Capture the cell that displays the provided text and extract its (x, y) central coordinate. 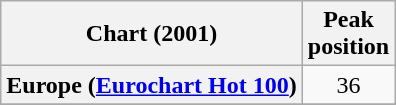
Europe (Eurochart Hot 100) (152, 85)
Peakposition (348, 34)
36 (348, 85)
Chart (2001) (152, 34)
